Scan for the cell matching the given text and deliver its [X, Y] coordinate at center. 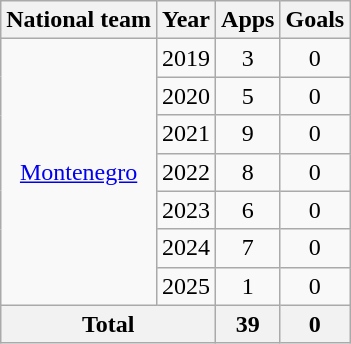
39 [248, 324]
6 [248, 210]
3 [248, 58]
2021 [186, 134]
Apps [248, 20]
National team [79, 20]
2020 [186, 96]
2025 [186, 286]
7 [248, 248]
5 [248, 96]
Montenegro [79, 172]
1 [248, 286]
9 [248, 134]
2019 [186, 58]
2023 [186, 210]
Year [186, 20]
8 [248, 172]
Total [108, 324]
Goals [315, 20]
2022 [186, 172]
2024 [186, 248]
